Scan for the cell matching the given text and deliver its (X, Y) coordinate at center. 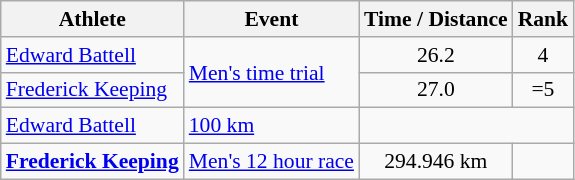
Rank (544, 19)
=5 (544, 90)
100 km (272, 126)
Event (272, 19)
4 (544, 55)
Time / Distance (436, 19)
Athlete (92, 19)
Men's time trial (272, 72)
27.0 (436, 90)
294.946 km (436, 162)
Men's 12 hour race (272, 162)
26.2 (436, 55)
